Identify which cell holds the provided text, then report its (X, Y) central coordinate. 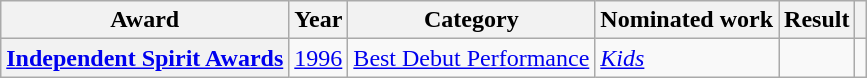
1996 (318, 58)
Independent Spirit Awards (145, 58)
Award (145, 20)
Year (318, 20)
Category (472, 20)
Nominated work (687, 20)
Best Debut Performance (472, 58)
Kids (687, 58)
Result (817, 20)
